For the text-containing cell, return its midpoint in (X, Y) coordinate format. 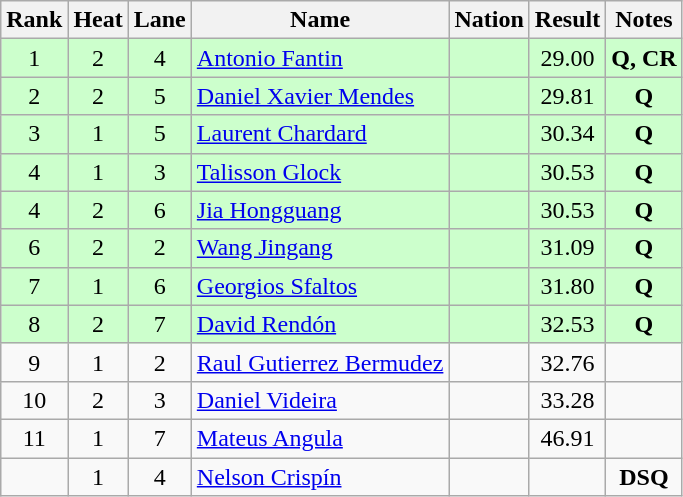
9 (34, 362)
Raul Gutierrez Bermudez (320, 362)
46.91 (567, 438)
Nelson Crispín (320, 477)
Nation (489, 20)
Notes (644, 20)
David Rendón (320, 324)
Rank (34, 20)
Jia Hongguang (320, 210)
Georgios Sfaltos (320, 286)
Mateus Angula (320, 438)
10 (34, 400)
29.00 (567, 58)
32.53 (567, 324)
Result (567, 20)
Name (320, 20)
Daniel Videira (320, 400)
Antonio Fantin (320, 58)
32.76 (567, 362)
33.28 (567, 400)
11 (34, 438)
30.34 (567, 134)
Talisson Glock (320, 172)
Lane (160, 20)
31.80 (567, 286)
Heat (98, 20)
29.81 (567, 96)
DSQ (644, 477)
Wang Jingang (320, 248)
Laurent Chardard (320, 134)
Q, CR (644, 58)
8 (34, 324)
Daniel Xavier Mendes (320, 96)
31.09 (567, 248)
